For the text-containing cell, return its midpoint in [X, Y] coordinate format. 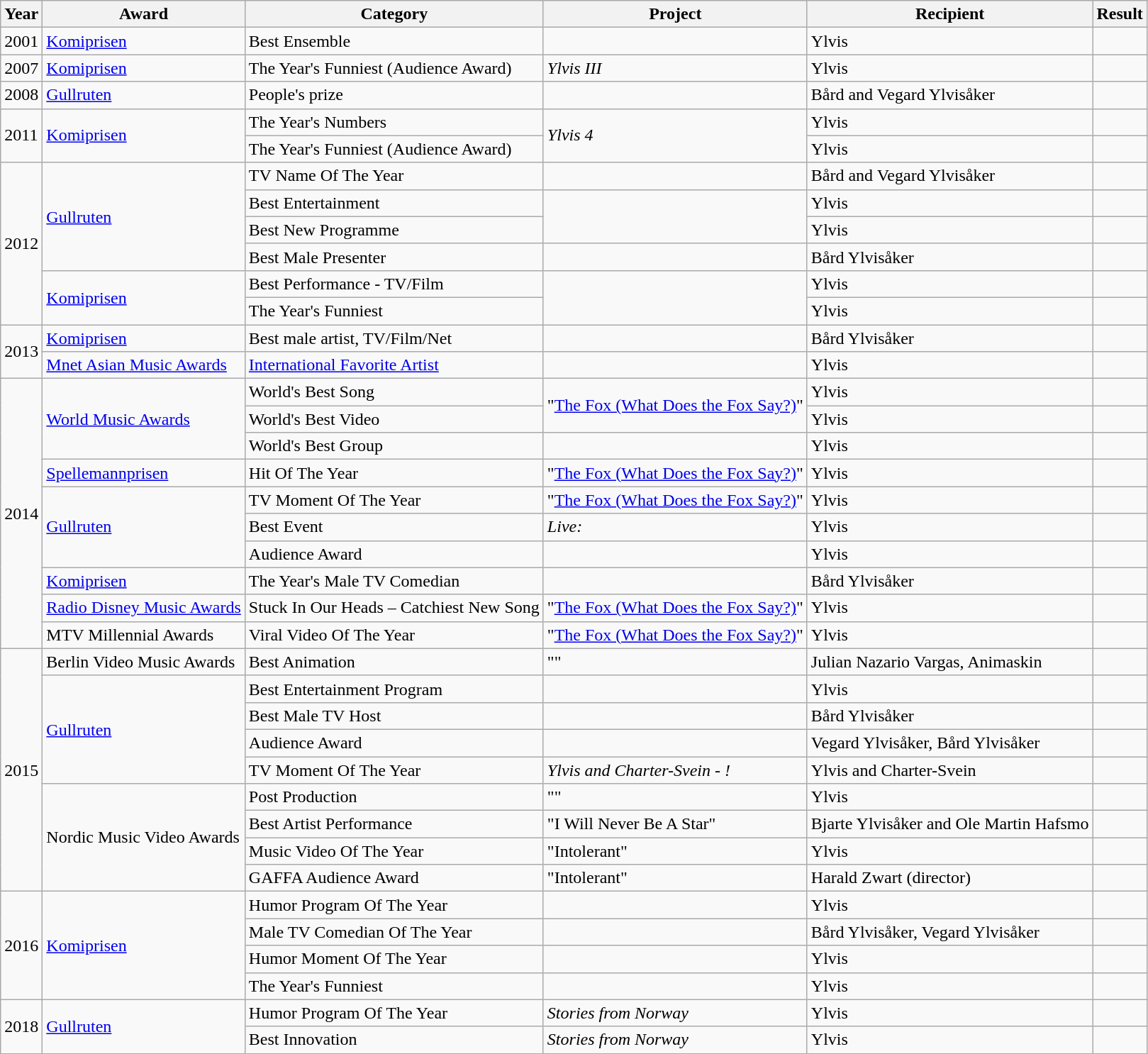
Best Male Presenter [394, 257]
Ylvis III [675, 68]
2013 [21, 352]
The Year's Numbers [394, 122]
Viral Video Of The Year [394, 635]
Best Innovation [394, 1040]
Result [1120, 14]
Harald Zwart (director) [950, 878]
Berlin Video Music Awards [144, 662]
Best Artist Performance [394, 824]
Best male artist, TV/Film/Net [394, 338]
MTV Millennial Awards [144, 635]
World Music Awards [144, 419]
Best Ensemble [394, 41]
Julian Nazario Vargas, Animaskin [950, 662]
Humor Moment Of The Year [394, 959]
Male TV Comedian Of The Year [394, 932]
TV Name Of The Year [394, 176]
Music Video Of The Year [394, 851]
Best Entertainment Program [394, 689]
2011 [21, 135]
2008 [21, 95]
2014 [21, 514]
The Year's Male TV Comedian [394, 581]
Best Event [394, 527]
Ylvis and Charter-Svein - ! [675, 770]
World's Best Song [394, 392]
2016 [21, 945]
Radio Disney Music Awards [144, 608]
Best Animation [394, 662]
2018 [21, 1026]
Best Entertainment [394, 203]
World's Best Group [394, 446]
Year [21, 14]
Best Male TV Host [394, 716]
International Favorite Artist [394, 365]
Stuck In Our Heads – Catchiest New Song [394, 608]
"I Will Never Be A Star" [675, 824]
Mnet Asian Music Awards [144, 365]
2007 [21, 68]
Project [675, 14]
People's prize [394, 95]
Hit Of The Year [394, 473]
Vegard Ylvisåker, Bård Ylvisåker [950, 743]
Spellemannprisen [144, 473]
2001 [21, 41]
Bjarte Ylvisåker and Ole Martin Hafsmo [950, 824]
World's Best Video [394, 419]
Ylvis 4 [675, 135]
GAFFA Audience Award [394, 878]
Best New Programme [394, 230]
Bård Ylvisåker, Vegard Ylvisåker [950, 932]
2012 [21, 243]
Nordic Music Video Awards [144, 838]
Recipient [950, 14]
Category [394, 14]
Best Performance - TV/Film [394, 284]
2015 [21, 770]
Award [144, 14]
Post Production [394, 797]
Live: [675, 527]
Ylvis and Charter-Svein [950, 770]
